Search for the cell housing the specified text and yield its [X, Y] center coordinate. 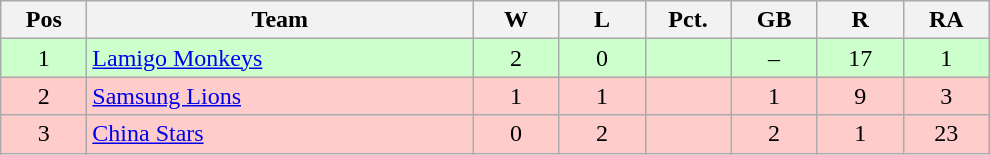
L [602, 20]
23 [946, 134]
Lamigo Monkeys [280, 58]
Team [280, 20]
– [774, 58]
Samsung Lions [280, 96]
W [516, 20]
RA [946, 20]
9 [860, 96]
Pos [44, 20]
GB [774, 20]
Pct. [688, 20]
R [860, 20]
China Stars [280, 134]
17 [860, 58]
